Locate the cell with the specified text and output its [x, y] center coordinate. 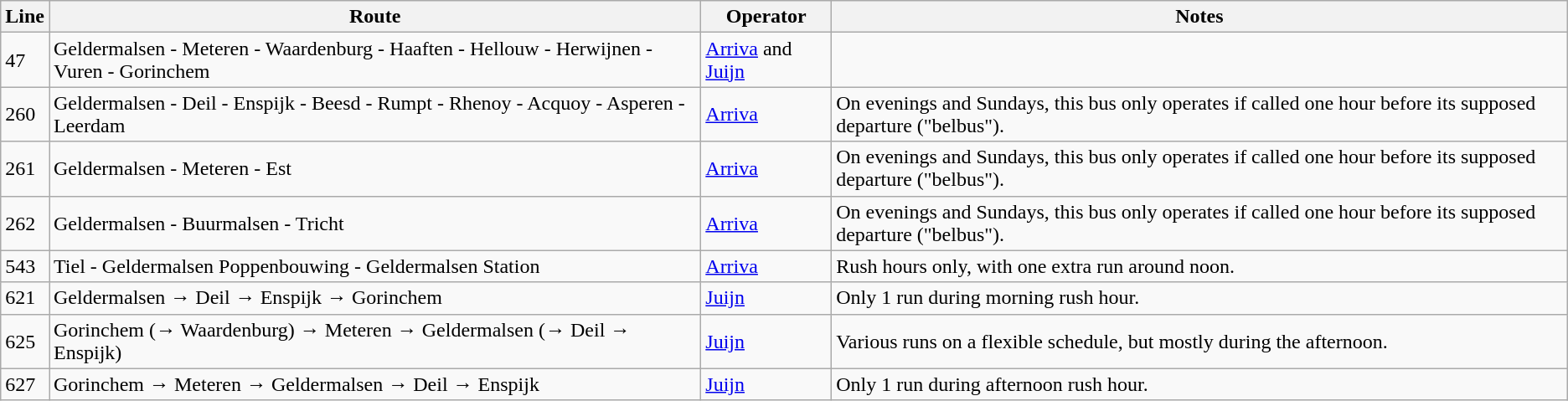
Geldermalsen - Meteren - Est [374, 169]
Tiel - Geldermalsen Poppenbouwing - Geldermalsen Station [374, 266]
Various runs on a flexible schedule, but mostly during the afternoon. [1199, 342]
Rush hours only, with one extra run around noon. [1199, 266]
47 [25, 60]
Geldermalsen - Meteren - Waardenburg - Haaften - Hellouw - Herwijnen - Vuren - Gorinchem [374, 60]
Only 1 run during afternoon rush hour. [1199, 384]
Arriva and Juijn [766, 60]
Route [374, 17]
Geldermalsen → Deil → Enspijk → Gorinchem [374, 298]
627 [25, 384]
625 [25, 342]
262 [25, 223]
Gorinchem (→ Waardenburg) → Meteren → Geldermalsen (→ Deil → Enspijk) [374, 342]
Operator [766, 17]
Geldermalsen - Deil - Enspijk - Beesd - Rumpt - Rhenoy - Acquoy - Asperen - Leerdam [374, 114]
Gorinchem → Meteren → Geldermalsen → Deil → Enspijk [374, 384]
Line [25, 17]
260 [25, 114]
Geldermalsen - Buurmalsen - Tricht [374, 223]
261 [25, 169]
Only 1 run during morning rush hour. [1199, 298]
Notes [1199, 17]
543 [25, 266]
621 [25, 298]
